Find where the given text appears and provide that cell's center as [X, Y] coordinate. 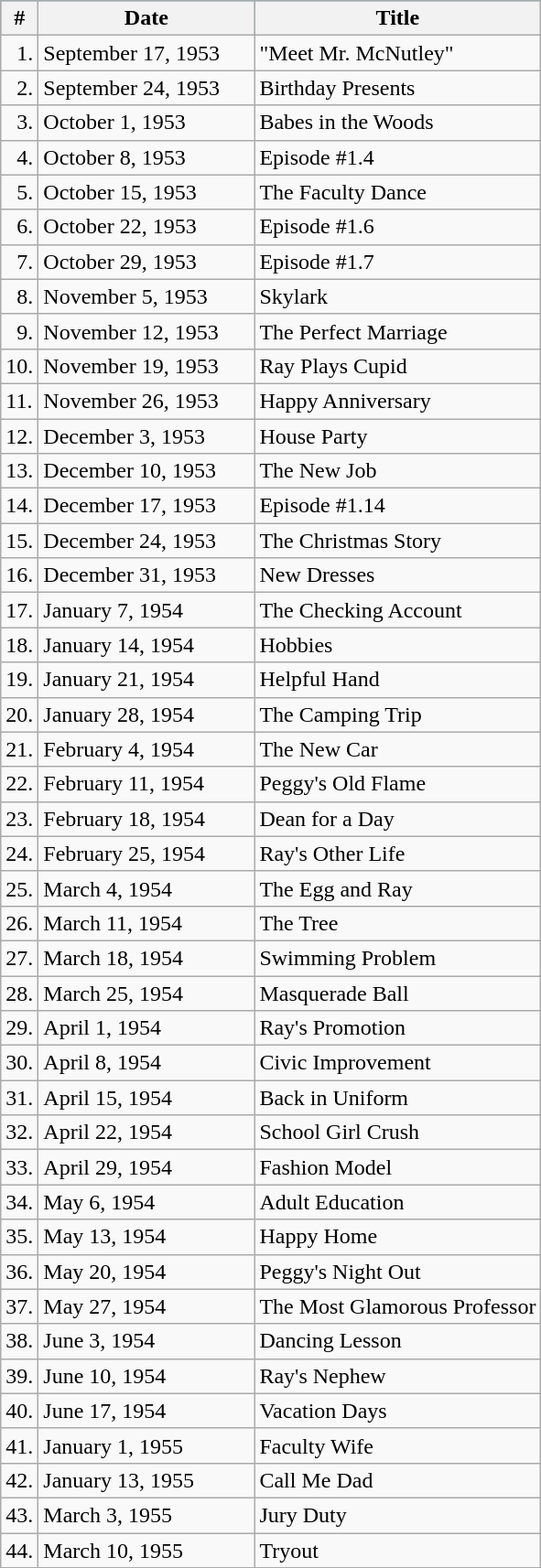
2. [20, 88]
42. [20, 1480]
Episode #1.14 [397, 506]
14. [20, 506]
February 25, 1954 [146, 854]
November 26, 1953 [146, 401]
December 17, 1953 [146, 506]
12. [20, 436]
Ray's Promotion [397, 1028]
Dancing Lesson [397, 1341]
April 8, 1954 [146, 1063]
May 20, 1954 [146, 1272]
18. [20, 645]
24. [20, 854]
The Tree [397, 923]
Skylark [397, 296]
20. [20, 714]
1. [20, 53]
Masquerade Ball [397, 993]
December 24, 1953 [146, 541]
November 12, 1953 [146, 331]
School Girl Crush [397, 1133]
June 10, 1954 [146, 1376]
3. [20, 123]
New Dresses [397, 575]
March 11, 1954 [146, 923]
Swimming Problem [397, 958]
Civic Improvement [397, 1063]
The New Job [397, 471]
28. [20, 993]
Babes in the Woods [397, 123]
# [20, 18]
The Christmas Story [397, 541]
32. [20, 1133]
December 31, 1953 [146, 575]
36. [20, 1272]
Happy Home [397, 1237]
Faculty Wife [397, 1445]
Tryout [397, 1551]
April 29, 1954 [146, 1167]
29. [20, 1028]
4. [20, 157]
April 1, 1954 [146, 1028]
31. [20, 1098]
38. [20, 1341]
The Perfect Marriage [397, 331]
10. [20, 366]
Ray's Nephew [397, 1376]
Hobbies [397, 645]
9. [20, 331]
January 7, 1954 [146, 610]
Helpful Hand [397, 680]
November 19, 1953 [146, 366]
25. [20, 888]
13. [20, 471]
December 3, 1953 [146, 436]
January 21, 1954 [146, 680]
15. [20, 541]
February 11, 1954 [146, 784]
Call Me Dad [397, 1480]
37. [20, 1306]
44. [20, 1551]
39. [20, 1376]
January 1, 1955 [146, 1445]
5. [20, 192]
The Camping Trip [397, 714]
May 27, 1954 [146, 1306]
21. [20, 749]
26. [20, 923]
Vacation Days [397, 1411]
Back in Uniform [397, 1098]
June 3, 1954 [146, 1341]
Jury Duty [397, 1515]
January 14, 1954 [146, 645]
Fashion Model [397, 1167]
January 28, 1954 [146, 714]
35. [20, 1237]
October 29, 1953 [146, 262]
23. [20, 819]
February 18, 1954 [146, 819]
30. [20, 1063]
March 3, 1955 [146, 1515]
March 4, 1954 [146, 888]
May 6, 1954 [146, 1202]
34. [20, 1202]
April 15, 1954 [146, 1098]
Dean for a Day [397, 819]
April 22, 1954 [146, 1133]
Happy Anniversary [397, 401]
Peggy's Old Flame [397, 784]
43. [20, 1515]
The Egg and Ray [397, 888]
Episode #1.6 [397, 227]
Episode #1.7 [397, 262]
June 17, 1954 [146, 1411]
March 25, 1954 [146, 993]
"Meet Mr. McNutley" [397, 53]
7. [20, 262]
Ray's Other Life [397, 854]
November 5, 1953 [146, 296]
Ray Plays Cupid [397, 366]
Birthday Presents [397, 88]
May 13, 1954 [146, 1237]
October 22, 1953 [146, 227]
February 4, 1954 [146, 749]
Episode #1.4 [397, 157]
Title [397, 18]
The Faculty Dance [397, 192]
January 13, 1955 [146, 1480]
House Party [397, 436]
March 10, 1955 [146, 1551]
The New Car [397, 749]
October 8, 1953 [146, 157]
40. [20, 1411]
16. [20, 575]
27. [20, 958]
19. [20, 680]
October 15, 1953 [146, 192]
September 17, 1953 [146, 53]
8. [20, 296]
Date [146, 18]
17. [20, 610]
December 10, 1953 [146, 471]
The Most Glamorous Professor [397, 1306]
March 18, 1954 [146, 958]
The Checking Account [397, 610]
Adult Education [397, 1202]
October 1, 1953 [146, 123]
6. [20, 227]
41. [20, 1445]
22. [20, 784]
Peggy's Night Out [397, 1272]
33. [20, 1167]
11. [20, 401]
September 24, 1953 [146, 88]
